Search for the cell housing the specified text and yield its (x, y) center coordinate. 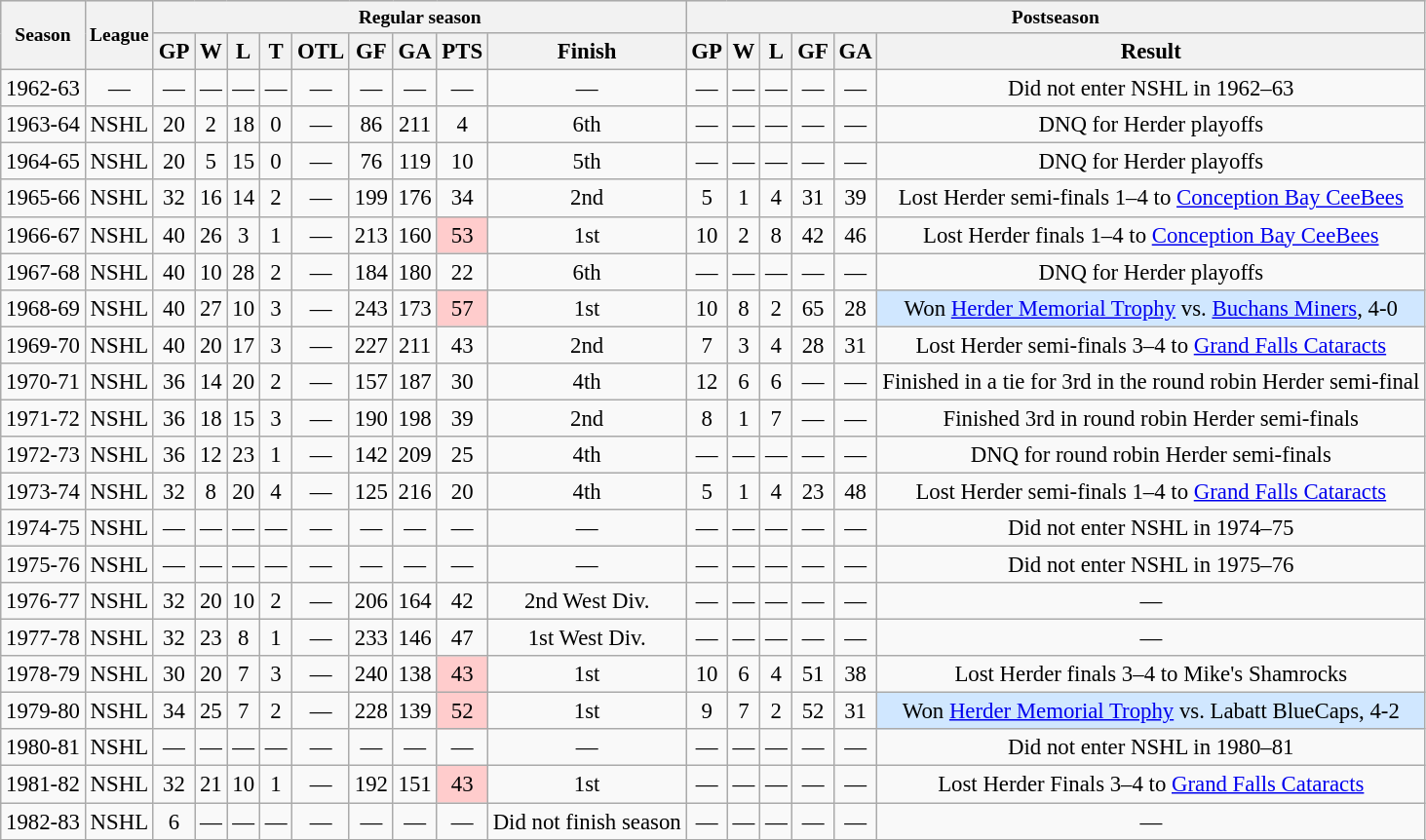
192 (370, 784)
27 (211, 308)
1963-64 (43, 125)
Did not enter NSHL in 1975–76 (1151, 565)
157 (370, 382)
65 (813, 308)
176 (415, 199)
1st West Div. (587, 638)
1981-82 (43, 784)
Lost Herder finals 1–4 to Conception Bay CeeBees (1151, 235)
51 (813, 674)
1964-65 (43, 162)
OTL (322, 52)
119 (415, 162)
46 (856, 235)
Lost Herder Finals 3–4 to Grand Falls Cataracts (1151, 784)
198 (415, 418)
Lost Herder semi-finals 3–4 to Grand Falls Cataracts (1151, 345)
1962-63 (43, 89)
86 (370, 125)
184 (370, 272)
21 (211, 784)
151 (415, 784)
209 (415, 455)
47 (462, 638)
1966-67 (43, 235)
DNQ for round robin Herder semi-finals (1151, 455)
233 (370, 638)
17 (244, 345)
Lost Herder semi-finals 1–4 to Grand Falls Cataracts (1151, 491)
Result (1151, 52)
2nd West Div. (587, 601)
1967-68 (43, 272)
1968-69 (43, 308)
173 (415, 308)
Did not enter NSHL in 1980–81 (1151, 747)
1976-77 (43, 601)
Postseason (1056, 18)
1969-70 (43, 345)
53 (462, 235)
190 (370, 418)
Lost Herder semi-finals 1–4 to Conception Bay CeeBees (1151, 199)
Finished in a tie for 3rd in the round robin Herder semi-final (1151, 382)
38 (856, 674)
PTS (462, 52)
Finished 3rd in round robin Herder semi-finals (1151, 418)
139 (415, 711)
5th (587, 162)
1977-78 (43, 638)
138 (415, 674)
Did not enter NSHL in 1962–63 (1151, 89)
1970-71 (43, 382)
206 (370, 601)
243 (370, 308)
125 (370, 491)
160 (415, 235)
Finish (587, 52)
T (275, 52)
227 (370, 345)
1965-66 (43, 199)
26 (211, 235)
Did not enter NSHL in 1974–75 (1151, 528)
180 (415, 272)
Won Herder Memorial Trophy vs. Buchans Miners, 4-0 (1151, 308)
1971-72 (43, 418)
1980-81 (43, 747)
48 (856, 491)
187 (415, 382)
199 (370, 199)
76 (370, 162)
9 (707, 711)
216 (415, 491)
League (119, 35)
1972-73 (43, 455)
146 (415, 638)
164 (415, 601)
Won Herder Memorial Trophy vs. Labatt BlueCaps, 4-2 (1151, 711)
Lost Herder finals 3–4 to Mike's Shamrocks (1151, 674)
Season (43, 35)
Did not finish season (587, 821)
1975-76 (43, 565)
1973-74 (43, 491)
228 (370, 711)
142 (370, 455)
1974-75 (43, 528)
57 (462, 308)
240 (370, 674)
213 (370, 235)
22 (462, 272)
Regular season (419, 18)
1979-80 (43, 711)
1978-79 (43, 674)
16 (211, 199)
1982-83 (43, 821)
